Return [x, y] of the center of cell containing provided text 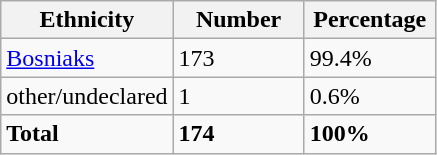
Number [238, 20]
174 [238, 134]
Bosniaks [87, 58]
other/undeclared [87, 96]
1 [238, 96]
0.6% [370, 96]
173 [238, 58]
Total [87, 134]
99.4% [370, 58]
100% [370, 134]
Ethnicity [87, 20]
Percentage [370, 20]
